Return the (X, Y) coordinate for the center point of the cell that contains the specified text.  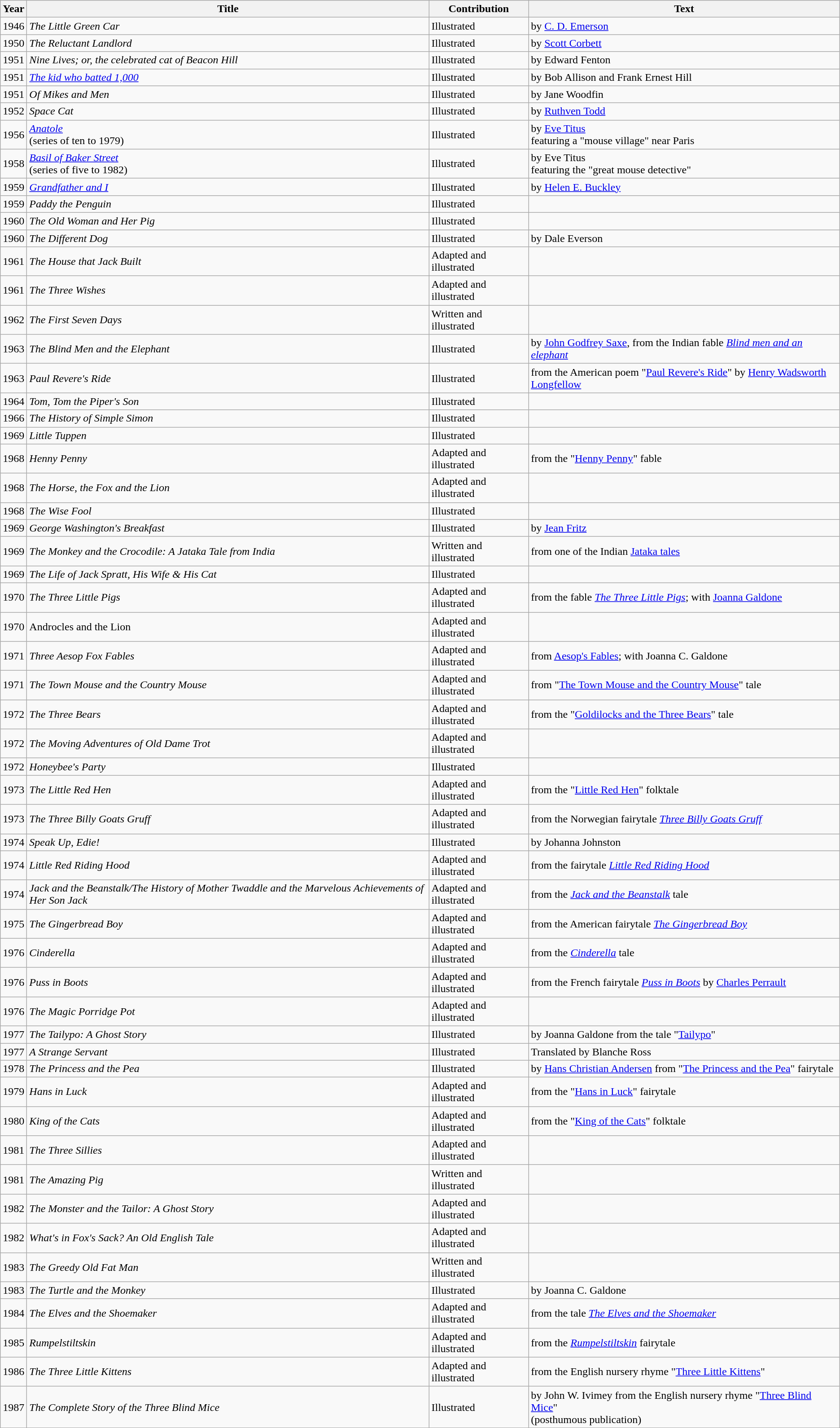
by Scott Corbett (684, 43)
by C. D. Emerson (684, 26)
from the "King of the Cats" folktale (684, 1121)
1978 (13, 1069)
The Tailypo: A Ghost Story (228, 1034)
The Little Red Hen (228, 790)
Year (13, 9)
Paul Revere's Ride (228, 378)
Puss in Boots (228, 982)
1975 (13, 924)
Paddy the Penguin (228, 204)
The Three Sillies (228, 1150)
The Gingerbread Boy (228, 924)
1979 (13, 1092)
from the "Little Red Hen" folktale (684, 790)
1956 (13, 135)
Text (684, 9)
1980 (13, 1121)
The Blind Men and the Elephant (228, 349)
by John Godfrey Saxe, from the Indian fable Blind men and an elephant (684, 349)
The Complete Story of the Three Blind Mice (228, 1407)
Hans in Luck (228, 1092)
Jack and the Beanstalk/The History of Mother Twaddle and the Marvelous Achievements of Her Son Jack (228, 894)
Space Cat (228, 111)
1962 (13, 320)
The Different Dog (228, 238)
The kid who batted 1,000 (228, 77)
from one of the Indian Jataka tales (684, 551)
Rumpelstiltskin (228, 1342)
by Jane Woodfin (684, 94)
The Turtle and the Monkey (228, 1290)
The Wise Fool (228, 511)
1946 (13, 26)
The Town Mouse and the Country Mouse (228, 685)
from the American poem "Paul Revere's Ride" by Henry Wadsworth Longfellow (684, 378)
Androcles and the Lion (228, 627)
from the American fairytale The Gingerbread Boy (684, 924)
Anatole (series of ten to 1979) (228, 135)
from the "Henny Penny" fable (684, 459)
Translated by Blanche Ross (684, 1052)
Of Mikes and Men (228, 94)
by Bob Allison and Frank Ernest Hill (684, 77)
from Aesop's Fables; with Joanna C. Galdone (684, 656)
Three Aesop Fox Fables (228, 656)
by Dale Everson (684, 238)
Nine Lives; or, the celebrated cat of Beacon Hill (228, 60)
King of the Cats (228, 1121)
1952 (13, 111)
Speak Up, Edie! (228, 842)
The First Seven Days (228, 320)
The Little Green Car (228, 26)
1964 (13, 401)
The Elves and the Shoemaker (228, 1314)
1987 (13, 1407)
The Magic Porridge Pot (228, 1011)
Cinderella (228, 953)
Contribution (479, 9)
What's in Fox's Sack? An Old English Tale (228, 1238)
Henny Penny (228, 459)
The Three Billy Goats Gruff (228, 819)
from the French fairytale Puss in Boots by Charles Perrault (684, 982)
Little Red Riding Hood (228, 866)
from the Jack and the Beanstalk tale (684, 894)
by Eve Titus featuring the "great mouse detective" (684, 163)
by Ruthven Todd (684, 111)
The Three Wishes (228, 291)
Honeybee's Party (228, 767)
The Three Little Kittens (228, 1372)
The Amazing Pig (228, 1180)
1950 (13, 43)
from the fable The Three Little Pigs; with Joanna Galdone (684, 597)
1984 (13, 1314)
Tom, Tom the Piper's Son (228, 401)
by Edward Fenton (684, 60)
by John W. Ivimey from the English nursery rhyme "Three Blind Mice"(posthumous publication) (684, 1407)
The History of Simple Simon (228, 418)
A Strange Servant (228, 1052)
The Reluctant Landlord (228, 43)
The House that Jack Built (228, 261)
by Joanna C. Galdone (684, 1290)
1966 (13, 418)
from the "Goldilocks and the Three Bears" tale (684, 715)
The Moving Adventures of Old Dame Trot (228, 743)
from the fairytale Little Red Riding Hood (684, 866)
by Jean Fritz (684, 528)
by Joanna Galdone from the tale "Tailypo" (684, 1034)
by Helen E. Buckley (684, 187)
1985 (13, 1342)
Title (228, 9)
from the Cinderella tale (684, 953)
1986 (13, 1372)
1958 (13, 163)
by Johanna Johnston (684, 842)
The Monster and the Tailor: A Ghost Story (228, 1208)
Basil of Baker Street (series of five to 1982) (228, 163)
The Three Little Pigs (228, 597)
The Princess and the Pea (228, 1069)
George Washington's Breakfast (228, 528)
by Hans Christian Andersen from "The Princess and the Pea" fairytale (684, 1069)
The Horse, the Fox and the Lion (228, 488)
The Old Woman and Her Pig (228, 221)
The Three Bears (228, 715)
from the English nursery rhyme "Three Little Kittens" (684, 1372)
Little Tuppen (228, 435)
from "The Town Mouse and the Country Mouse" tale (684, 685)
from the Rumpelstiltskin fairytale (684, 1342)
The Monkey and the Crocodile: A Jataka Tale from India (228, 551)
Grandfather and I (228, 187)
from the tale The Elves and the Shoemaker (684, 1314)
by Eve Titus featuring a "mouse village" near Paris (684, 135)
The Life of Jack Spratt, His Wife & His Cat (228, 574)
The Greedy Old Fat Man (228, 1267)
from the "Hans in Luck" fairytale (684, 1092)
from the Norwegian fairytale Three Billy Goats Gruff (684, 819)
